Return the [X, Y] coordinate for the center point of the cell that contains the specified text.  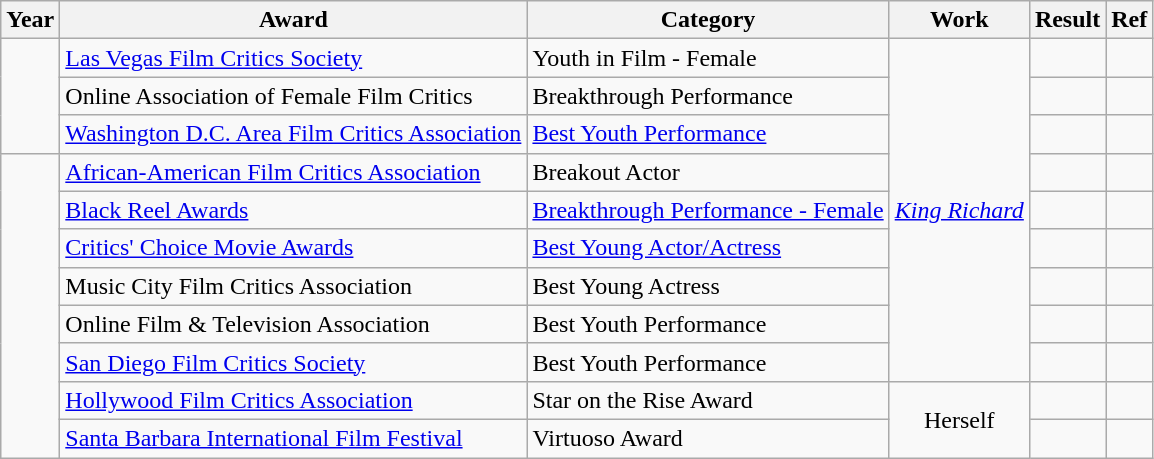
Work [959, 20]
Year [30, 20]
Breakthrough Performance [708, 96]
Herself [959, 419]
Washington D.C. Area Film Critics Association [294, 134]
Critics' Choice Movie Awards [294, 248]
Las Vegas Film Critics Society [294, 58]
Category [708, 20]
Award [294, 20]
African-American Film Critics Association [294, 172]
Online Association of Female Film Critics [294, 96]
Music City Film Critics Association [294, 286]
Best Young Actor/Actress [708, 248]
Breakout Actor [708, 172]
Result [1067, 20]
Breakthrough Performance - Female [708, 210]
Santa Barbara International Film Festival [294, 438]
King Richard [959, 210]
Virtuoso Award [708, 438]
Hollywood Film Critics Association [294, 400]
Online Film & Television Association [294, 324]
Best Young Actress [708, 286]
San Diego Film Critics Society [294, 362]
Youth in Film - Female [708, 58]
Star on the Rise Award [708, 400]
Ref [1130, 20]
Black Reel Awards [294, 210]
